For the text-containing cell, return its midpoint in [X, Y] coordinate format. 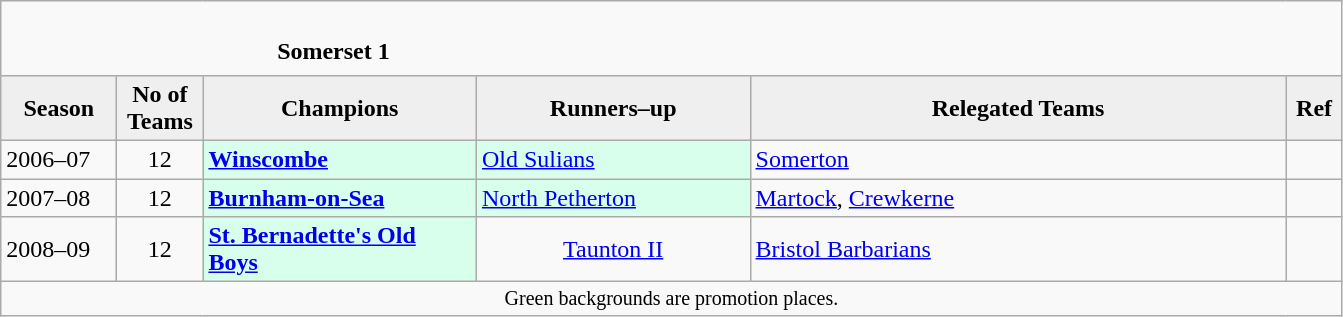
Champions [340, 108]
Somerton [1018, 159]
2007–08 [59, 197]
Season [59, 108]
Bristol Barbarians [1018, 250]
Old Sulians [613, 159]
2008–09 [59, 250]
Relegated Teams [1018, 108]
Taunton II [613, 250]
No of Teams [160, 108]
Winscombe [340, 159]
St. Bernadette's Old Boys [340, 250]
Green backgrounds are promotion places. [672, 298]
Martock, Crewkerne [1018, 197]
Runners–up [613, 108]
Ref [1314, 108]
North Petherton [613, 197]
2006–07 [59, 159]
Burnham-on-Sea [340, 197]
